Locate the cell with the specified text and output its [x, y] center coordinate. 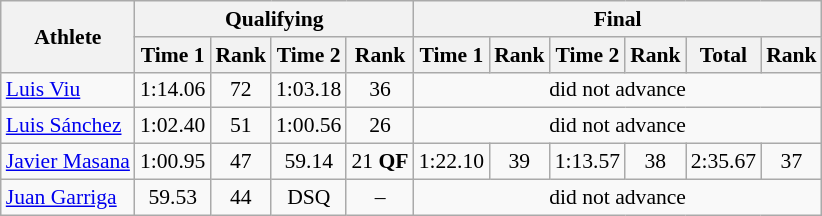
44 [240, 197]
21 QF [380, 162]
39 [520, 162]
1:02.40 [172, 126]
Luis Viu [68, 90]
2:35.67 [724, 162]
Juan Garriga [68, 197]
Luis Sánchez [68, 126]
1:00.56 [308, 126]
Total [724, 55]
36 [380, 90]
38 [656, 162]
Athlete [68, 36]
Qualifying [274, 19]
Final [618, 19]
1:14.06 [172, 90]
1:03.18 [308, 90]
26 [380, 126]
1:22.10 [452, 162]
59.53 [172, 197]
51 [240, 126]
– [380, 197]
1:13.57 [588, 162]
37 [792, 162]
72 [240, 90]
Javier Masana [68, 162]
1:00.95 [172, 162]
DSQ [308, 197]
59.14 [308, 162]
47 [240, 162]
